From the cell containing the given text, extract its center point as [x, y] coordinate. 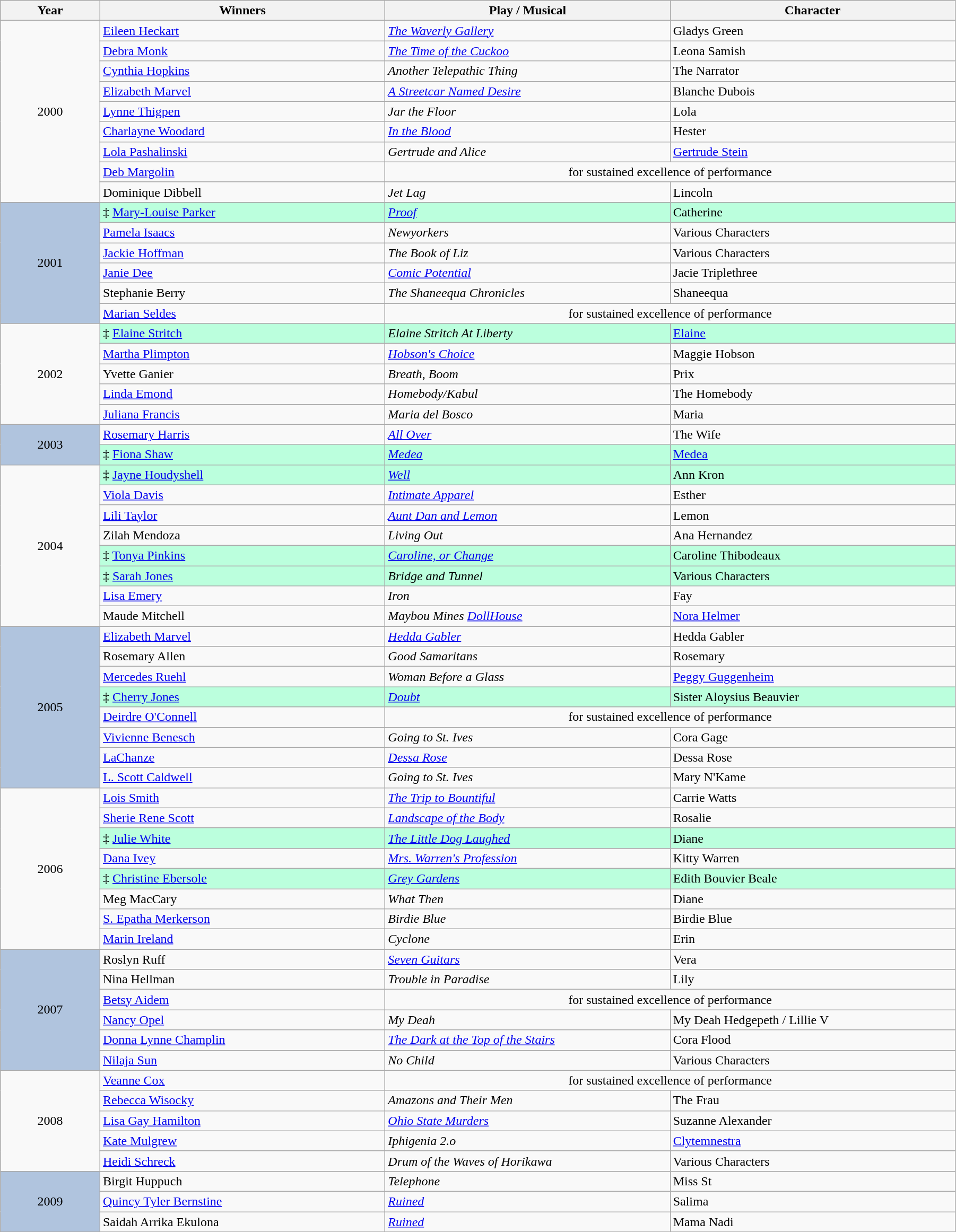
Esther [813, 495]
The Time of the Cuckoo [527, 51]
Caroline Thibodeaux [813, 555]
Lynne Thigpen [242, 111]
Shaneequa [813, 293]
Dana Ivey [242, 858]
Clytemnestra [813, 1141]
No Child [527, 1060]
Homebody/Kabul [527, 394]
Ann Kron [813, 475]
Lola [813, 111]
My Deah [527, 1020]
Winners [242, 11]
The Wife [813, 434]
Betsy Aidem [242, 1000]
Lemon [813, 515]
Gertrude Stein [813, 152]
‡ Christine Ebersole [242, 878]
Trouble in Paradise [527, 980]
The Book of Liz [527, 253]
The Dark at the Top of the Stairs [527, 1040]
Cyclone [527, 939]
Sherie Rene Scott [242, 818]
Debra Monk [242, 51]
Gertrude and Alice [527, 152]
In the Blood [527, 132]
Lincoln [813, 192]
LaChanze [242, 757]
Donna Lynne Champlin [242, 1040]
Lois Smith [242, 798]
S. Epatha Merkerson [242, 919]
‡ Jayne Houdyshell [242, 475]
Marin Ireland [242, 939]
Living Out [527, 535]
Birgit Huppuch [242, 1181]
Cora Flood [813, 1040]
2009 [50, 1201]
2000 [50, 111]
Cora Gage [813, 737]
Caroline, or Change [527, 555]
Ohio State Murders [527, 1121]
Jackie Hoffman [242, 253]
Vera [813, 959]
2008 [50, 1121]
2001 [50, 263]
Maggie Hobson [813, 354]
Lili Taylor [242, 515]
Rosemary [813, 657]
Proof [527, 212]
Miss St [813, 1181]
Drum of the Waves of Horikawa [527, 1161]
Maybou Mines DollHouse [527, 616]
Jacie Triplethree [813, 273]
Mary N'Kame [813, 777]
Intimate Apparel [527, 495]
Elaine [813, 334]
Newyorkers [527, 232]
Veanne Cox [242, 1080]
Rosalie [813, 818]
A Streetcar Named Desire [527, 91]
Bridge and Tunnel [527, 575]
Quincy Tyler Bernstine [242, 1201]
Lisa Gay Hamilton [242, 1121]
Carrie Watts [813, 798]
Rosemary Harris [242, 434]
Lily [813, 980]
Marian Seldes [242, 313]
Mercedes Ruehl [242, 677]
Suzanne Alexander [813, 1121]
Landscape of the Body [527, 818]
Maude Mitchell [242, 616]
Breath, Boom [527, 374]
L. Scott Caldwell [242, 777]
Blanche Dubois [813, 91]
‡ Fiona Shaw [242, 455]
Hobson's Choice [527, 354]
Grey Gardens [527, 878]
Amazons and Their Men [527, 1100]
2007 [50, 1010]
Nilaja Sun [242, 1060]
Janie Dee [242, 273]
Prix [813, 374]
Elaine Stritch At Liberty [527, 334]
Dominique Dibbell [242, 192]
My Deah Hedgepeth / Lillie V [813, 1020]
Maria [813, 414]
Peggy Guggenheim [813, 677]
Martha Plimpton [242, 354]
All Over [527, 434]
Saidah Arrika Ekulona [242, 1221]
Meg MacCary [242, 899]
Iron [527, 596]
Pamela Isaacs [242, 232]
2005 [50, 707]
‡ Sarah Jones [242, 575]
Woman Before a Glass [527, 677]
Erin [813, 939]
The Narrator [813, 71]
The Little Dog Laughed [527, 838]
‡ Julie White [242, 838]
Fay [813, 596]
‡ Tonya Pinkins [242, 555]
The Homebody [813, 394]
Eileen Heckart [242, 31]
2003 [50, 444]
Another Telepathic Thing [527, 71]
Leona Samish [813, 51]
Linda Emond [242, 394]
Heidi Schreck [242, 1161]
Telephone [527, 1181]
Juliana Francis [242, 414]
Sister Aloysius Beauvier [813, 697]
Nancy Opel [242, 1020]
2004 [50, 545]
Kitty Warren [813, 858]
Stephanie Berry [242, 293]
Comic Potential [527, 273]
Jet Lag [527, 192]
2006 [50, 868]
Edith Bouvier Beale [813, 878]
Rebecca Wisocky [242, 1100]
Mama Nadi [813, 1221]
The Waverly Gallery [527, 31]
Jar the Floor [527, 111]
Well [527, 475]
Hester [813, 132]
Deb Margolin [242, 172]
Lisa Emery [242, 596]
Vivienne Benesch [242, 737]
Year [50, 11]
Nora Helmer [813, 616]
Roslyn Ruff [242, 959]
The Trip to Bountiful [527, 798]
Iphigenia 2.o [527, 1141]
Cynthia Hopkins [242, 71]
Yvette Ganier [242, 374]
Character [813, 11]
Aunt Dan and Lemon [527, 515]
Zilah Mendoza [242, 535]
Kate Mulgrew [242, 1141]
‡ Cherry Jones [242, 697]
Catherine [813, 212]
Viola Davis [242, 495]
‡ Elaine Stritch [242, 334]
The Shaneequa Chronicles [527, 293]
Lola Pashalinski [242, 152]
Maria del Bosco [527, 414]
Rosemary Allen [242, 657]
The Frau [813, 1100]
Deirdre O'Connell [242, 717]
Play / Musical [527, 11]
Salima [813, 1201]
Doubt [527, 697]
Charlayne Woodard [242, 132]
What Then [527, 899]
Ana Hernandez [813, 535]
Seven Guitars [527, 959]
Good Samaritans [527, 657]
‡ Mary-Louise Parker [242, 212]
Mrs. Warren's Profession [527, 858]
Gladys Green [813, 31]
Nina Hellman [242, 980]
2002 [50, 374]
